Detect which cell encompasses the target text, then output its (x, y) center coordinate. 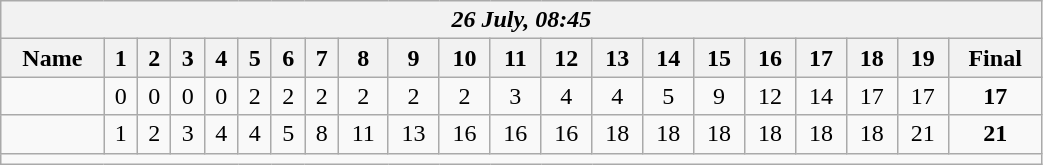
7 (322, 58)
26 July, 08:45 (522, 20)
10 (464, 58)
Name (52, 58)
15 (720, 58)
6 (288, 58)
19 (922, 58)
Final (995, 58)
